Provide the [X, Y] coordinate of the cell's center where the given text is located.  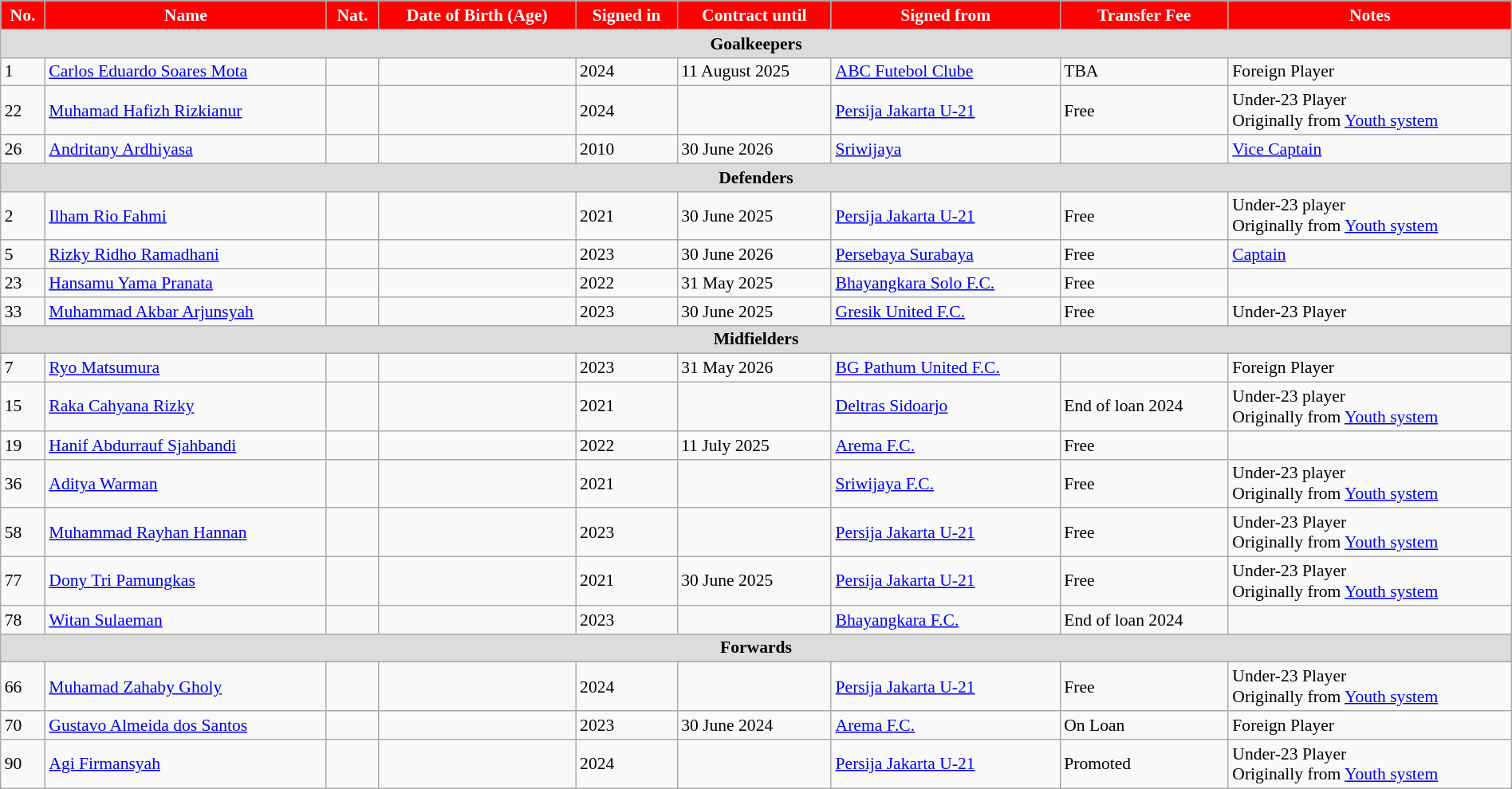
Defenders [756, 178]
ABC Futebol Clube [946, 72]
70 [22, 725]
11 July 2025 [754, 446]
Dony Tri Pamungkas [185, 582]
Andritany Ardhiyasa [185, 149]
66 [22, 687]
Aditya Warman [185, 483]
Persebaya Surabaya [946, 255]
23 [22, 283]
Muhammad Rayhan Hannan [185, 532]
Rizky Ridho Ramadhani [185, 255]
36 [22, 483]
Ryo Matsumura [185, 368]
TBA [1144, 72]
Sriwijaya F.C. [946, 483]
Deltras Sidoarjo [946, 406]
Gresik United F.C. [946, 312]
Forwards [756, 648]
22 [22, 110]
Sriwijaya [946, 149]
15 [22, 406]
Promoted [1144, 763]
Agi Firmansyah [185, 763]
58 [22, 532]
Date of Birth (Age) [477, 15]
19 [22, 446]
Contract until [754, 15]
31 May 2025 [754, 283]
Gustavo Almeida dos Santos [185, 725]
7 [22, 368]
78 [22, 620]
Transfer Fee [1144, 15]
26 [22, 149]
Bhayangkara Solo F.C. [946, 283]
Goalkeepers [756, 44]
Captain [1370, 255]
Under-23 Player [1370, 312]
Notes [1370, 15]
Raka Cahyana Rizky [185, 406]
On Loan [1144, 725]
Muhamad Hafizh Rizkianur [185, 110]
Ilham Rio Fahmi [185, 215]
Bhayangkara F.C. [946, 620]
33 [22, 312]
Midfielders [756, 340]
Vice Captain [1370, 149]
No. [22, 15]
2010 [627, 149]
1 [22, 72]
Nat. [352, 15]
2 [22, 215]
11 August 2025 [754, 72]
Muhamad Zahaby Gholy [185, 687]
Witan Sulaeman [185, 620]
Hansamu Yama Pranata [185, 283]
Signed from [946, 15]
Muhammad Akbar Arjunsyah [185, 312]
Carlos Eduardo Soares Mota [185, 72]
77 [22, 582]
31 May 2026 [754, 368]
90 [22, 763]
30 June 2024 [754, 725]
5 [22, 255]
Hanif Abdurrauf Sjahbandi [185, 446]
BG Pathum United F.C. [946, 368]
Signed in [627, 15]
Name [185, 15]
